Return (X, Y) of the center of cell containing provided text 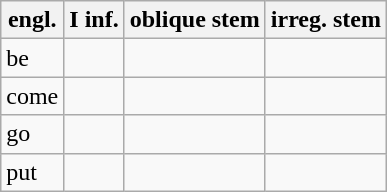
be (32, 58)
come (32, 96)
I inf. (94, 20)
irreg. stem (326, 20)
go (32, 134)
put (32, 172)
engl. (32, 20)
oblique stem (194, 20)
